Output the [X, Y] coordinate of the center of the cell containing the given text.  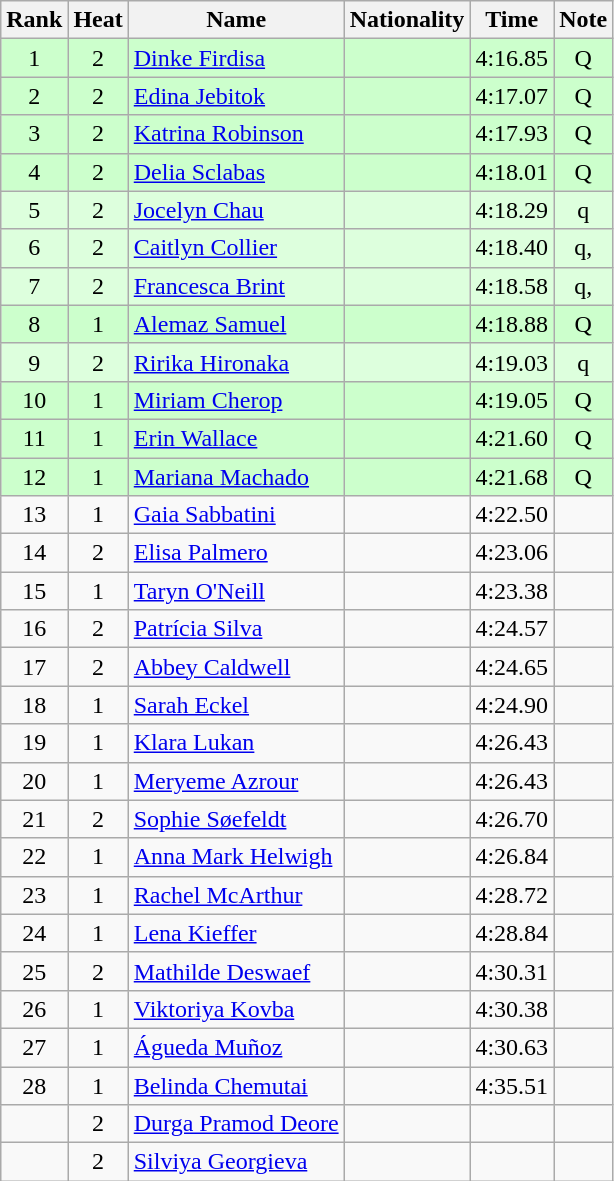
4:24.65 [512, 667]
Lena Kieffer [236, 933]
Caitlyn Collier [236, 248]
Rank [34, 20]
17 [34, 667]
4:22.50 [512, 515]
14 [34, 553]
4:30.63 [512, 1047]
Miriam Cherop [236, 400]
Elisa Palmero [236, 553]
Katrina Robinson [236, 134]
Rachel McArthur [236, 895]
4:26.70 [512, 819]
8 [34, 324]
10 [34, 400]
Meryeme Azrour [236, 781]
15 [34, 591]
Taryn O'Neill [236, 591]
4:17.07 [512, 96]
4:18.29 [512, 210]
12 [34, 477]
23 [34, 895]
19 [34, 743]
Nationality [407, 20]
4:30.38 [512, 1009]
4:19.03 [512, 362]
Note [584, 20]
4:28.84 [512, 933]
Belinda Chemutai [236, 1085]
3 [34, 134]
4:24.57 [512, 629]
Name [236, 20]
Mathilde Deswaef [236, 971]
27 [34, 1047]
22 [34, 857]
11 [34, 438]
Delia Sclabas [236, 172]
Erin Wallace [236, 438]
4 [34, 172]
4:21.60 [512, 438]
Jocelyn Chau [236, 210]
Sophie Søefeldt [236, 819]
4:18.01 [512, 172]
13 [34, 515]
4:30.31 [512, 971]
4:35.51 [512, 1085]
4:21.68 [512, 477]
Patrícia Silva [236, 629]
4:23.06 [512, 553]
Francesca Brint [236, 286]
26 [34, 1009]
4:16.85 [512, 58]
Heat [98, 20]
4:19.05 [512, 400]
6 [34, 248]
4:28.72 [512, 895]
Ririka Hironaka [236, 362]
21 [34, 819]
Anna Mark Helwigh [236, 857]
25 [34, 971]
Abbey Caldwell [236, 667]
16 [34, 629]
Viktoriya Kovba [236, 1009]
4:17.93 [512, 134]
20 [34, 781]
Klara Lukan [236, 743]
5 [34, 210]
9 [34, 362]
4:18.88 [512, 324]
Mariana Machado [236, 477]
24 [34, 933]
Alemaz Samuel [236, 324]
Gaia Sabbatini [236, 515]
7 [34, 286]
4:23.38 [512, 591]
Silviya Georgieva [236, 1162]
Sarah Eckel [236, 705]
Dinke Firdisa [236, 58]
4:18.58 [512, 286]
4:18.40 [512, 248]
Durga Pramod Deore [236, 1124]
Time [512, 20]
Edina Jebitok [236, 96]
4:24.90 [512, 705]
Águeda Muñoz [236, 1047]
28 [34, 1085]
4:26.84 [512, 857]
18 [34, 705]
